Extract the (x, y) coordinate from the center of the cell holding the provided text.  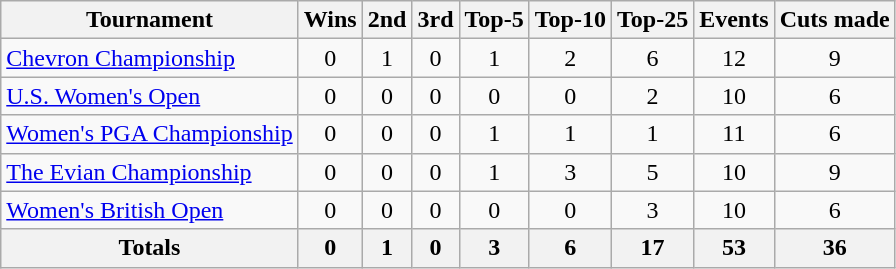
Cuts made (834, 20)
53 (734, 248)
36 (834, 248)
Tournament (150, 20)
Totals (150, 248)
Women's British Open (150, 210)
The Evian Championship (150, 172)
12 (734, 58)
11 (734, 134)
Top-5 (494, 20)
2nd (387, 20)
U.S. Women's Open (150, 96)
Events (734, 20)
Women's PGA Championship (150, 134)
Top-25 (652, 20)
Chevron Championship (150, 58)
Top-10 (570, 20)
Wins (330, 20)
17 (652, 248)
5 (652, 172)
3rd (436, 20)
